Return [x, y] of the center of cell containing provided text 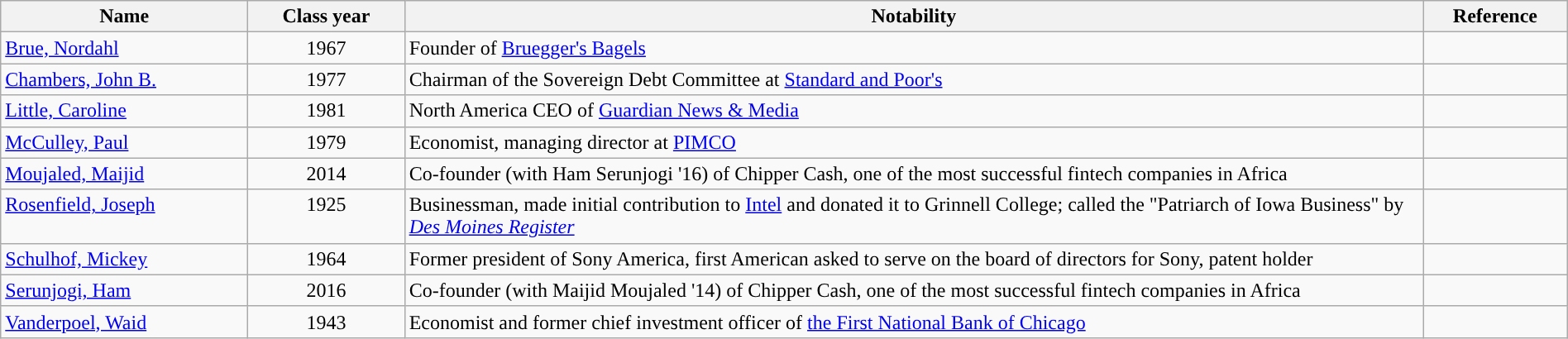
Schulhof, Mickey [124, 259]
Chairman of the Sovereign Debt Committee at Standard and Poor's [913, 79]
Moujaled, Maijid [124, 174]
Notability [913, 17]
1977 [326, 79]
Vanderpoel, Waid [124, 322]
Chambers, John B. [124, 79]
1943 [326, 322]
1967 [326, 48]
2014 [326, 174]
Economist, managing director at PIMCO [913, 142]
Co-founder (with Maijid Moujaled '14) of Chipper Cash, one of the most successful fintech companies in Africa [913, 290]
Businessman, made initial contribution to Intel and donated it to Grinnell College; called the "Patriarch of Iowa Business" by Des Moines Register [913, 217]
1979 [326, 142]
Economist and former chief investment officer of the First National Bank of Chicago [913, 322]
Little, Caroline [124, 111]
1981 [326, 111]
1925 [326, 217]
Co-founder (with Ham Serunjogi '16) of Chipper Cash, one of the most successful fintech companies in Africa [913, 174]
1964 [326, 259]
Rosenfield, Joseph [124, 217]
Former president of Sony America, first American asked to serve on the board of directors for Sony, patent holder [913, 259]
Reference [1495, 17]
McCulley, Paul [124, 142]
2016 [326, 290]
Name [124, 17]
Founder of Bruegger's Bagels [913, 48]
Brue, Nordahl [124, 48]
Class year [326, 17]
Serunjogi, Ham [124, 290]
North America CEO of Guardian News & Media [913, 111]
